Search for the cell housing the specified text and yield its [x, y] center coordinate. 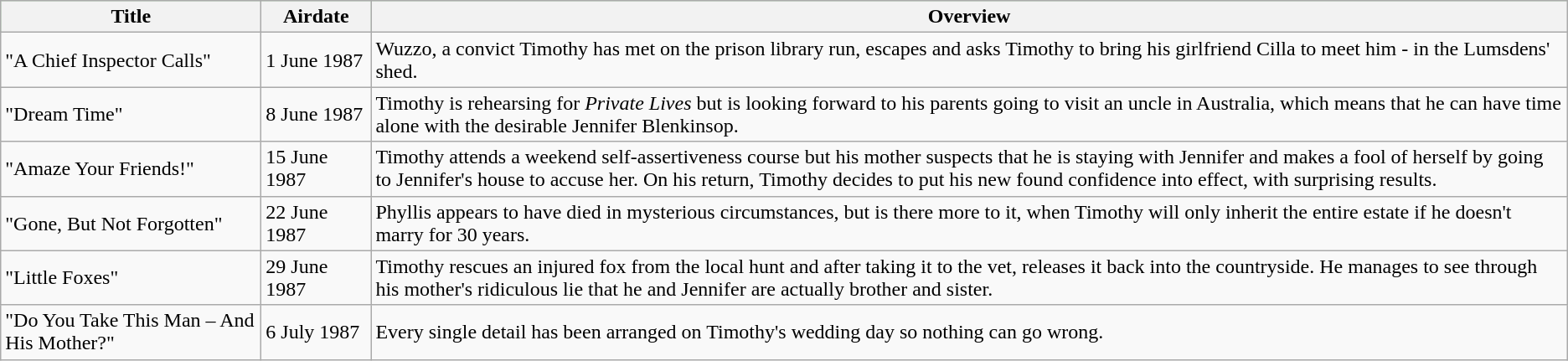
15 June 1987 [317, 169]
"Gone, But Not Forgotten" [131, 223]
"Little Foxes" [131, 278]
"Do You Take This Man – And His Mother?" [131, 332]
Every single detail has been arranged on Timothy's wedding day so nothing can go wrong. [969, 332]
Overview [969, 17]
29 June 1987 [317, 278]
Title [131, 17]
22 June 1987 [317, 223]
8 June 1987 [317, 114]
"A Chief Inspector Calls" [131, 60]
"Dream Time" [131, 114]
"Amaze Your Friends!" [131, 169]
Airdate [317, 17]
6 July 1987 [317, 332]
1 June 1987 [317, 60]
